Detect which cell encompasses the target text, then output its [x, y] center coordinate. 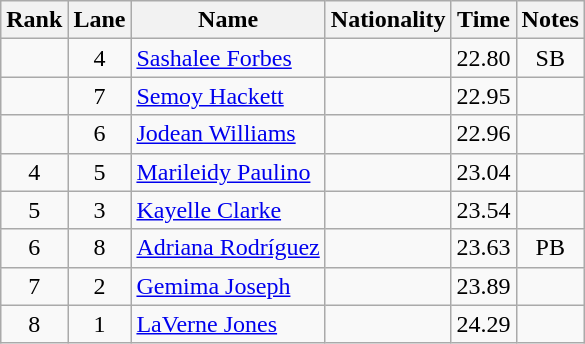
Notes [550, 20]
3 [100, 210]
Rank [34, 20]
23.63 [484, 248]
Semoy Hackett [228, 96]
23.54 [484, 210]
1 [100, 324]
23.89 [484, 286]
Nationality [388, 20]
SB [550, 58]
PB [550, 248]
Time [484, 20]
24.29 [484, 324]
LaVerne Jones [228, 324]
Sashalee Forbes [228, 58]
22.96 [484, 134]
Jodean Williams [228, 134]
Marileidy Paulino [228, 172]
Kayelle Clarke [228, 210]
Gemima Joseph [228, 286]
22.95 [484, 96]
22.80 [484, 58]
2 [100, 286]
Lane [100, 20]
Name [228, 20]
23.04 [484, 172]
Adriana Rodríguez [228, 248]
